Determine the [x, y] coordinate at the center of the cell enclosing the given text.  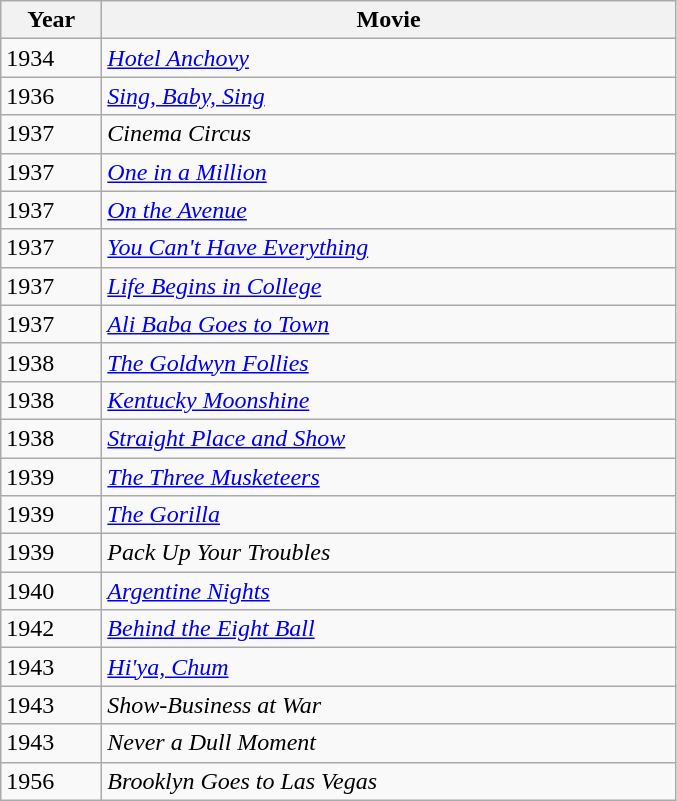
Straight Place and Show [389, 438]
1956 [52, 781]
You Can't Have Everything [389, 248]
Hotel Anchovy [389, 58]
1936 [52, 96]
Argentine Nights [389, 591]
The Gorilla [389, 515]
One in a Million [389, 172]
1940 [52, 591]
Pack Up Your Troubles [389, 553]
Ali Baba Goes to Town [389, 324]
1934 [52, 58]
Life Begins in College [389, 286]
Sing, Baby, Sing [389, 96]
Kentucky Moonshine [389, 400]
The Three Musketeers [389, 477]
The Goldwyn Follies [389, 362]
On the Avenue [389, 210]
Never a Dull Moment [389, 743]
Year [52, 20]
Cinema Circus [389, 134]
Show-Business at War [389, 705]
1942 [52, 629]
Hi'ya, Chum [389, 667]
Behind the Eight Ball [389, 629]
Brooklyn Goes to Las Vegas [389, 781]
Movie [389, 20]
